Capture the cell that displays the provided text and extract its (x, y) central coordinate. 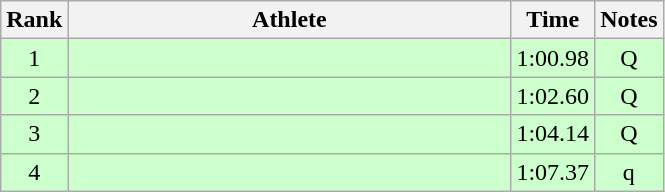
Notes (629, 20)
4 (34, 172)
1:04.14 (553, 134)
1:00.98 (553, 58)
1:07.37 (553, 172)
Rank (34, 20)
q (629, 172)
3 (34, 134)
Athlete (290, 20)
1:02.60 (553, 96)
Time (553, 20)
1 (34, 58)
2 (34, 96)
